Identify which cell holds the provided text, then report its [X, Y] central coordinate. 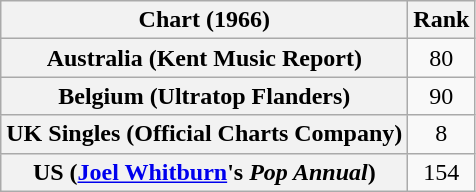
US (Joel Whitburn's Pop Annual) [204, 172]
8 [442, 134]
UK Singles (Official Charts Company) [204, 134]
Rank [442, 20]
154 [442, 172]
Australia (Kent Music Report) [204, 58]
Chart (1966) [204, 20]
80 [442, 58]
90 [442, 96]
Belgium (Ultratop Flanders) [204, 96]
